Find where the given text appears and provide that cell's center as [x, y] coordinate. 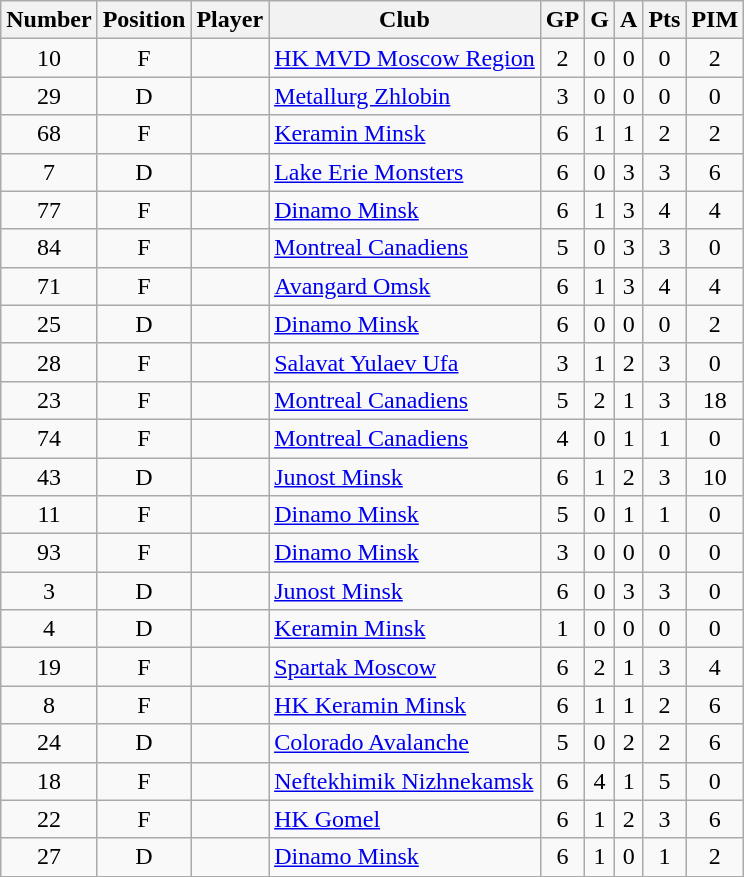
GP [562, 20]
93 [49, 553]
Avangard Omsk [405, 286]
Neftekhimik Nizhnekamsk [405, 781]
84 [49, 248]
24 [49, 743]
Position [144, 20]
Colorado Avalanche [405, 743]
77 [49, 210]
22 [49, 819]
8 [49, 705]
19 [49, 667]
71 [49, 286]
HK Keramin Minsk [405, 705]
28 [49, 362]
Spartak Moscow [405, 667]
43 [49, 477]
A [628, 20]
23 [49, 400]
Metallurg Zhlobin [405, 96]
68 [49, 134]
Player [230, 20]
HK MVD Moscow Region [405, 58]
Number [49, 20]
29 [49, 96]
Pts [664, 20]
HK Gomel [405, 819]
Salavat Yulaev Ufa [405, 362]
G [600, 20]
74 [49, 438]
Club [405, 20]
25 [49, 324]
7 [49, 172]
Lake Erie Monsters [405, 172]
27 [49, 857]
PIM [715, 20]
11 [49, 515]
